From the cell containing the given text, extract its center point as (x, y) coordinate. 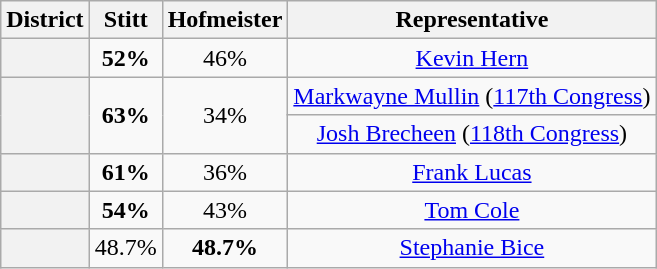
54% (126, 210)
Frank Lucas (472, 172)
52% (126, 58)
Markwayne Mullin (117th Congress) (472, 96)
Kevin Hern (472, 58)
Representative (472, 20)
63% (126, 115)
61% (126, 172)
Tom Cole (472, 210)
Hofmeister (225, 20)
46% (225, 58)
36% (225, 172)
34% (225, 115)
Josh Brecheen (118th Congress) (472, 134)
Stitt (126, 20)
District (45, 20)
43% (225, 210)
Stephanie Bice (472, 248)
